Output the [x, y] coordinate of the center of the cell containing the given text.  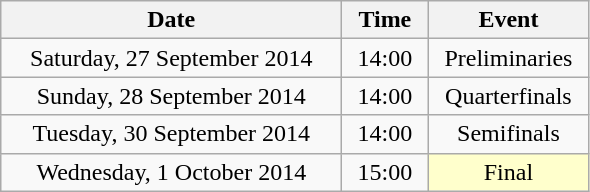
Tuesday, 30 September 2014 [172, 134]
Date [172, 20]
Event [508, 20]
Final [508, 172]
Wednesday, 1 October 2014 [172, 172]
Saturday, 27 September 2014 [172, 58]
Preliminaries [508, 58]
Quarterfinals [508, 96]
Time [385, 20]
Sunday, 28 September 2014 [172, 96]
Semifinals [508, 134]
15:00 [385, 172]
